Output the [x, y] coordinate of the center of the cell containing the given text.  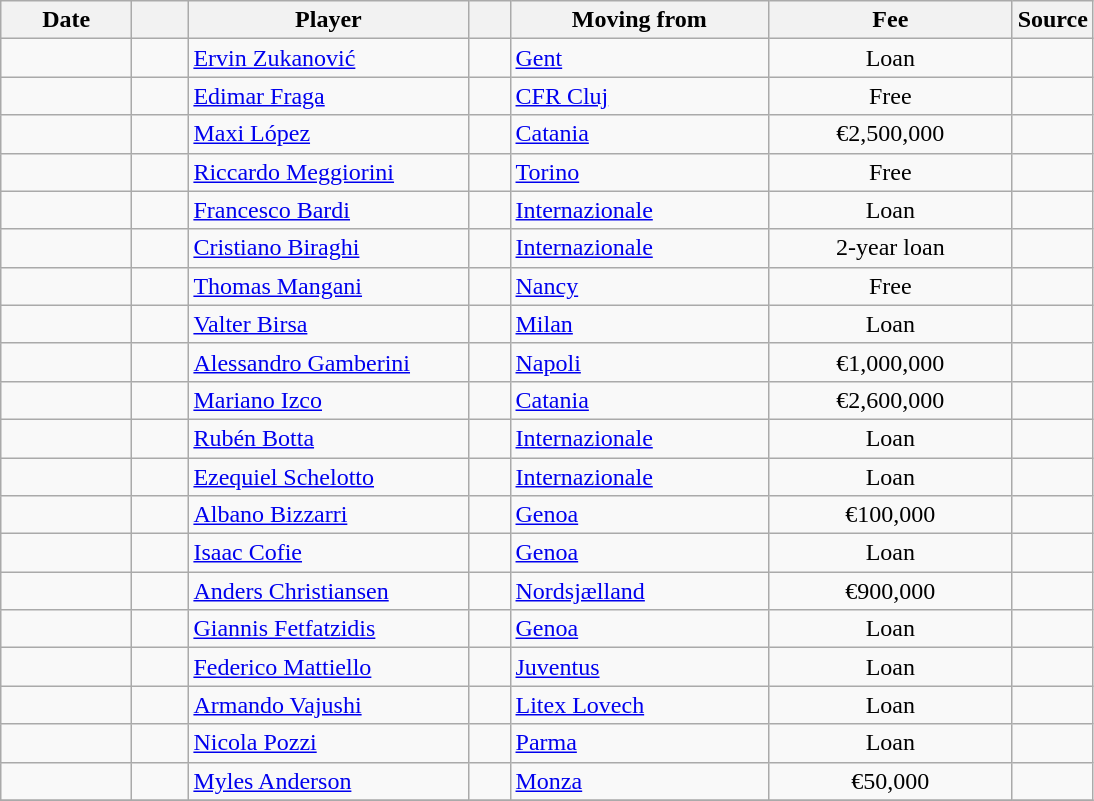
Federico Mattiello [328, 667]
Rubén Botta [328, 438]
Ezequiel Schelotto [328, 477]
Gent [640, 58]
Torino [640, 172]
Myles Anderson [328, 781]
Moving from [640, 20]
€2,500,000 [891, 134]
€2,600,000 [891, 400]
Litex Lovech [640, 705]
Giannis Fetfatzidis [328, 629]
2-year loan [891, 248]
Parma [640, 743]
CFR Cluj [640, 96]
Monza [640, 781]
Juventus [640, 667]
€100,000 [891, 515]
Thomas Mangani [328, 286]
Cristiano Biraghi [328, 248]
Riccardo Meggiorini [328, 172]
€1,000,000 [891, 362]
Anders Christiansen [328, 591]
€50,000 [891, 781]
Date [66, 20]
Source [1052, 20]
Maxi López [328, 134]
Albano Bizzarri [328, 515]
Mariano Izco [328, 400]
Francesco Bardi [328, 210]
Nordsjælland [640, 591]
€900,000 [891, 591]
Milan [640, 324]
Armando Vajushi [328, 705]
Napoli [640, 362]
Ervin Zukanović [328, 58]
Nancy [640, 286]
Player [328, 20]
Alessandro Gamberini [328, 362]
Edimar Fraga [328, 96]
Valter Birsa [328, 324]
Isaac Cofie [328, 553]
Fee [891, 20]
Nicola Pozzi [328, 743]
